Locate the cell with the specified text and output its (x, y) center coordinate. 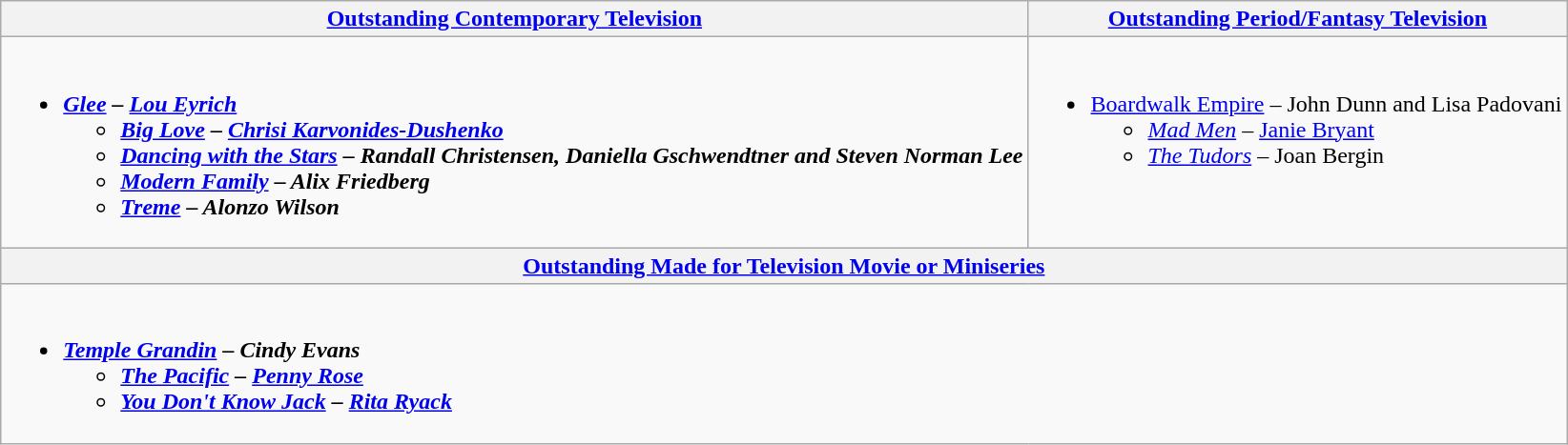
Outstanding Period/Fantasy Television (1297, 19)
Outstanding Made for Television Movie or Miniseries (784, 266)
Outstanding Contemporary Television (515, 19)
Temple Grandin – Cindy EvansThe Pacific – Penny RoseYou Don't Know Jack – Rita Ryack (784, 364)
Boardwalk Empire – John Dunn and Lisa PadovaniMad Men – Janie BryantThe Tudors – Joan Bergin (1297, 143)
